From the cell containing the given text, extract its center point as (X, Y) coordinate. 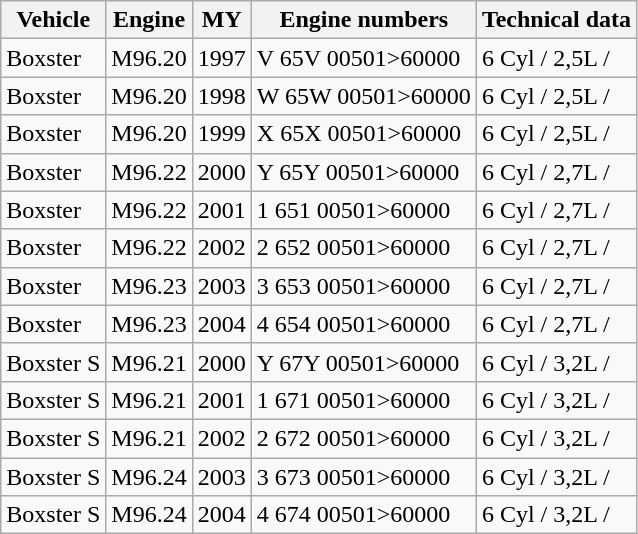
3 673 00501>60000 (364, 477)
Engine (149, 20)
Technical data (556, 20)
1 671 00501>60000 (364, 400)
4 674 00501>60000 (364, 515)
1998 (222, 96)
3 653 00501>60000 (364, 286)
1997 (222, 58)
Y 67Y 00501>60000 (364, 362)
MY (222, 20)
W 65W 00501>60000 (364, 96)
Vehicle (54, 20)
X 65X 00501>60000 (364, 134)
1 651 00501>60000 (364, 210)
4 654 00501>60000 (364, 324)
Y 65Y 00501>60000 (364, 172)
V 65V 00501>60000 (364, 58)
2 652 00501>60000 (364, 248)
Engine numbers (364, 20)
2 672 00501>60000 (364, 438)
1999 (222, 134)
